Locate the cell with the specified text and output its (X, Y) center coordinate. 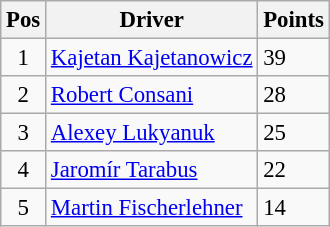
Points (294, 20)
25 (294, 133)
Driver (152, 20)
Jaromír Tarabus (152, 170)
4 (24, 170)
Kajetan Kajetanowicz (152, 58)
2 (24, 95)
22 (294, 170)
28 (294, 95)
Pos (24, 20)
3 (24, 133)
39 (294, 58)
5 (24, 208)
Alexey Lukyanuk (152, 133)
14 (294, 208)
Martin Fischerlehner (152, 208)
Robert Consani (152, 95)
1 (24, 58)
